Pinpoint the cell where the given text exists, returning its [x, y] midpoint coordinate. 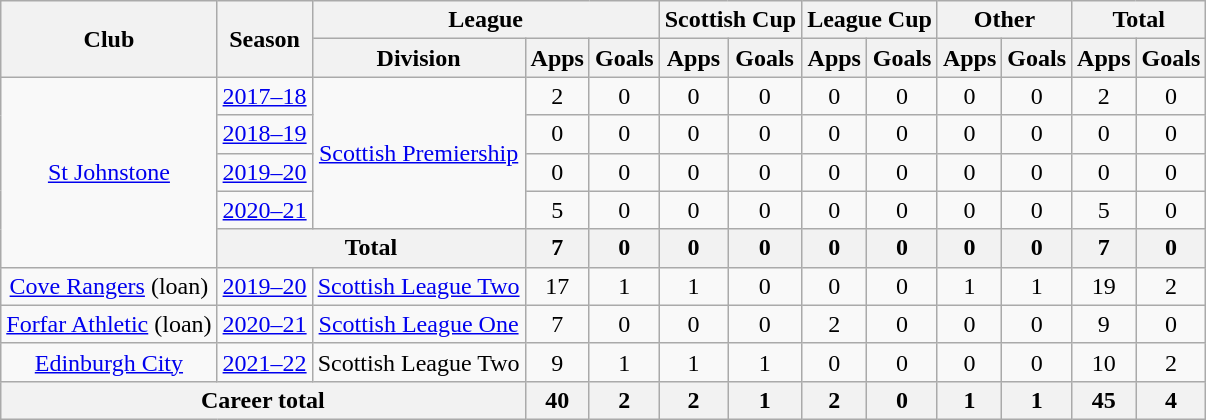
Division [418, 58]
Season [264, 39]
2017–18 [264, 96]
19 [1104, 286]
10 [1104, 362]
Scottish League One [418, 324]
Scottish Cup [730, 20]
Scottish Premiership [418, 153]
4 [1171, 400]
Edinburgh City [109, 362]
Forfar Athletic (loan) [109, 324]
Club [109, 39]
Other [1004, 20]
League [486, 20]
2018–19 [264, 134]
St Johnstone [109, 172]
17 [557, 286]
45 [1104, 400]
Cove Rangers (loan) [109, 286]
40 [557, 400]
League Cup [870, 20]
Career total [263, 400]
2021–22 [264, 362]
